Extract the [X, Y] coordinate from the center of the cell holding the provided text.  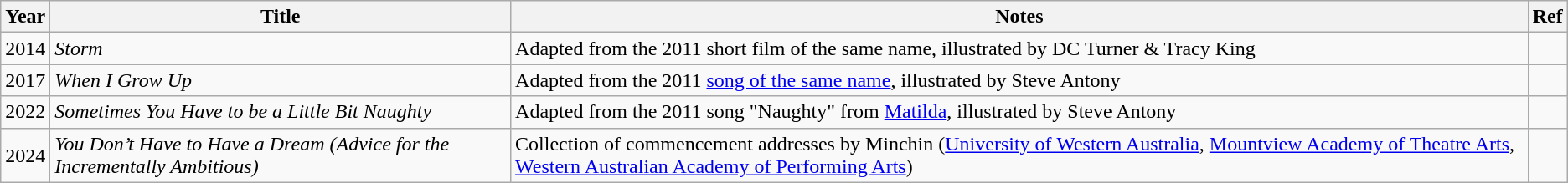
You Don’t Have to Have a Dream (Advice for the Incrementally Ambitious) [281, 155]
2017 [25, 80]
2022 [25, 112]
2014 [25, 48]
Storm [281, 48]
Adapted from the 2011 short film of the same name, illustrated by DC Turner & Tracy King [1020, 48]
Year [25, 17]
Sometimes You Have to be a Little Bit Naughty [281, 112]
Title [281, 17]
Ref [1548, 17]
2024 [25, 155]
Notes [1020, 17]
When I Grow Up [281, 80]
Adapted from the 2011 song "Naughty" from Matilda, illustrated by Steve Antony [1020, 112]
Adapted from the 2011 song of the same name, illustrated by Steve Antony [1020, 80]
